Output the (X, Y) coordinate of the center of the cell containing the given text.  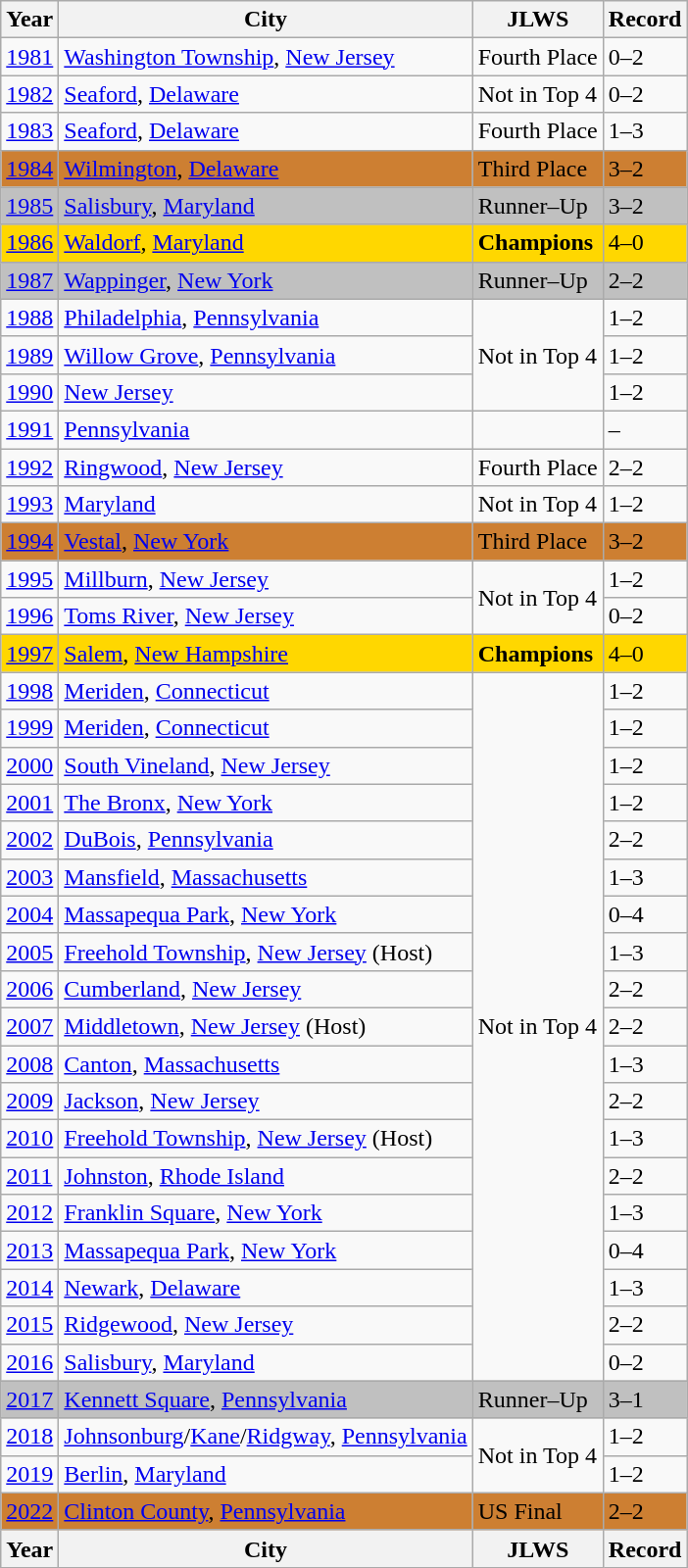
US Final (537, 1511)
2022 (29, 1511)
1997 (29, 654)
Maryland (266, 505)
Cumberland, New Jersey (266, 989)
1990 (29, 392)
Toms River, New Jersey (266, 616)
1999 (29, 728)
1986 (29, 243)
1985 (29, 206)
3–1 (645, 1399)
2005 (29, 952)
Wappinger, New York (266, 280)
1981 (29, 57)
Salem, New Hampshire (266, 654)
1988 (29, 318)
Millburn, New Jersey (266, 579)
2019 (29, 1474)
2015 (29, 1325)
2001 (29, 803)
Middletown, New Jersey (Host) (266, 1026)
2010 (29, 1139)
2002 (29, 840)
1983 (29, 131)
1994 (29, 542)
Washington Township, New Jersey (266, 57)
Jackson, New Jersey (266, 1102)
2016 (29, 1362)
2006 (29, 989)
Waldorf, Maryland (266, 243)
DuBois, Pennsylvania (266, 840)
1984 (29, 169)
Philadelphia, Pennsylvania (266, 318)
1989 (29, 355)
Wilmington, Delaware (266, 169)
Mansfield, Massachusetts (266, 877)
1987 (29, 280)
Canton, Massachusetts (266, 1063)
1995 (29, 579)
2000 (29, 765)
2004 (29, 914)
1996 (29, 616)
Ridgewood, New Jersey (266, 1325)
2013 (29, 1250)
2009 (29, 1102)
Willow Grove, Pennsylvania (266, 355)
2007 (29, 1026)
– (645, 429)
Clinton County, Pennsylvania (266, 1511)
Pennsylvania (266, 429)
2017 (29, 1399)
Johnston, Rhode Island (266, 1176)
2011 (29, 1176)
Ringwood, New Jersey (266, 467)
The Bronx, New York (266, 803)
Kennett Square, Pennsylvania (266, 1399)
2018 (29, 1437)
Berlin, Maryland (266, 1474)
2014 (29, 1288)
1991 (29, 429)
1993 (29, 505)
South Vineland, New Jersey (266, 765)
1998 (29, 691)
1982 (29, 94)
Newark, Delaware (266, 1288)
Johnsonburg/Kane/Ridgway, Pennsylvania (266, 1437)
Franklin Square, New York (266, 1213)
1992 (29, 467)
2003 (29, 877)
New Jersey (266, 392)
2012 (29, 1213)
2008 (29, 1063)
Vestal, New York (266, 542)
